Pinpoint the cell where the given text exists, returning its [X, Y] midpoint coordinate. 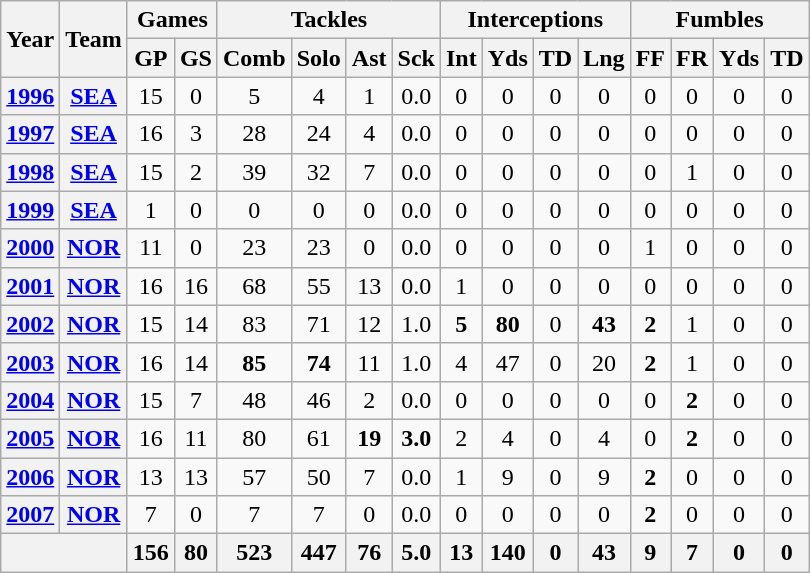
2000 [30, 248]
3.0 [416, 438]
GP [150, 58]
83 [254, 324]
61 [318, 438]
2003 [30, 362]
140 [508, 553]
Sck [416, 58]
1999 [30, 210]
523 [254, 553]
Games [172, 20]
46 [318, 400]
Solo [318, 58]
71 [318, 324]
57 [254, 477]
2001 [30, 286]
20 [604, 362]
FR [692, 58]
Team [94, 39]
Tackles [328, 20]
2004 [30, 400]
Ast [369, 58]
1998 [30, 172]
48 [254, 400]
2005 [30, 438]
156 [150, 553]
12 [369, 324]
2002 [30, 324]
Int [461, 58]
47 [508, 362]
55 [318, 286]
Fumbles [720, 20]
74 [318, 362]
Lng [604, 58]
19 [369, 438]
Interceptions [535, 20]
39 [254, 172]
Year [30, 39]
50 [318, 477]
1997 [30, 134]
1996 [30, 96]
28 [254, 134]
2007 [30, 515]
GS [196, 58]
FF [650, 58]
2006 [30, 477]
Comb [254, 58]
5.0 [416, 553]
76 [369, 553]
32 [318, 172]
24 [318, 134]
85 [254, 362]
3 [196, 134]
68 [254, 286]
447 [318, 553]
